Detect which cell encompasses the target text, then output its (x, y) center coordinate. 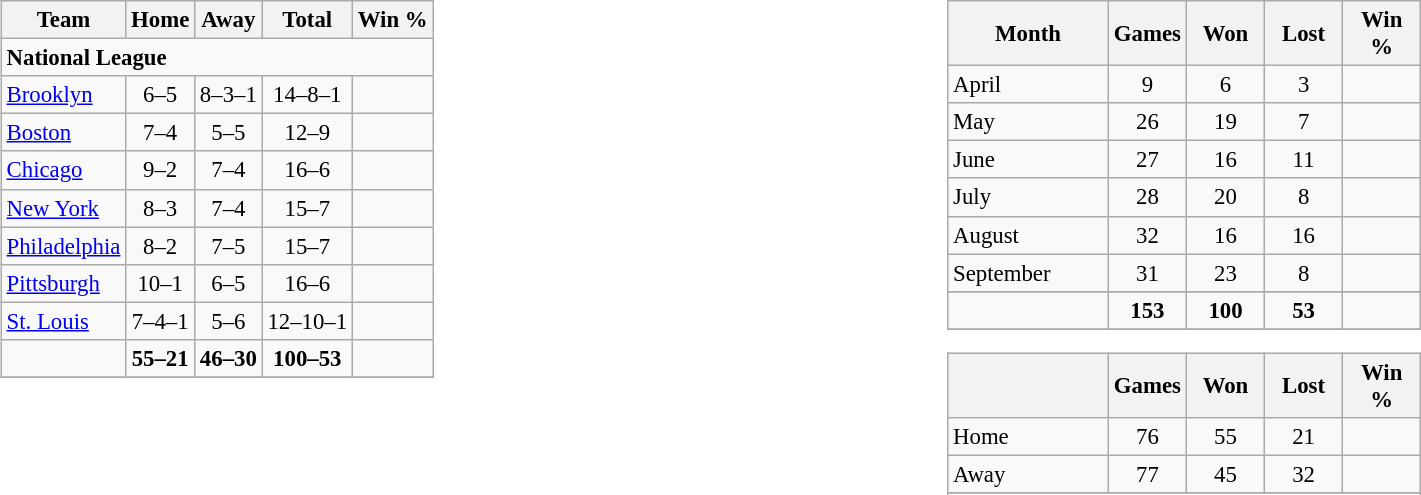
31 (1147, 273)
Brooklyn (63, 95)
8–2 (160, 246)
Total (307, 20)
10–1 (160, 283)
21 (1304, 437)
14–8–1 (307, 95)
Pittsburgh (63, 283)
August (1028, 235)
11 (1304, 160)
Month (1028, 34)
100 (1225, 310)
9–2 (160, 170)
New York (63, 208)
20 (1225, 197)
5–6 (229, 321)
April (1028, 85)
6 (1225, 85)
Chicago (63, 170)
7 (1304, 122)
12–9 (307, 133)
55 (1225, 437)
5–5 (229, 133)
76 (1147, 437)
77 (1147, 474)
46–30 (229, 358)
8–3 (160, 208)
September (1028, 273)
May (1028, 122)
23 (1225, 273)
St. Louis (63, 321)
153 (1147, 310)
45 (1225, 474)
June (1028, 160)
27 (1147, 160)
9 (1147, 85)
53 (1304, 310)
26 (1147, 122)
100–53 (307, 358)
Philadelphia (63, 246)
3 (1304, 85)
12–10–1 (307, 321)
National League (217, 58)
July (1028, 197)
28 (1147, 197)
19 (1225, 122)
7–4–1 (160, 321)
Team (63, 20)
Boston (63, 133)
7–5 (229, 246)
55–21 (160, 358)
8–3–1 (229, 95)
